Determine the (x, y) coordinate at the center of the cell enclosing the given text.  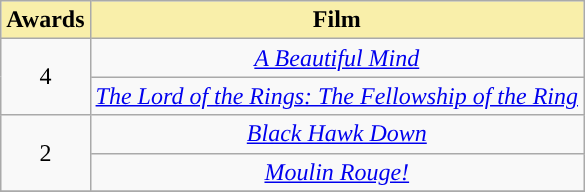
4 (46, 77)
The Lord of the Rings: The Fellowship of the Ring (337, 96)
A Beautiful Mind (337, 58)
Black Hawk Down (337, 134)
Moulin Rouge! (337, 172)
Film (337, 20)
Awards (46, 20)
2 (46, 153)
